Determine the (x, y) coordinate at the center of the cell enclosing the given text.  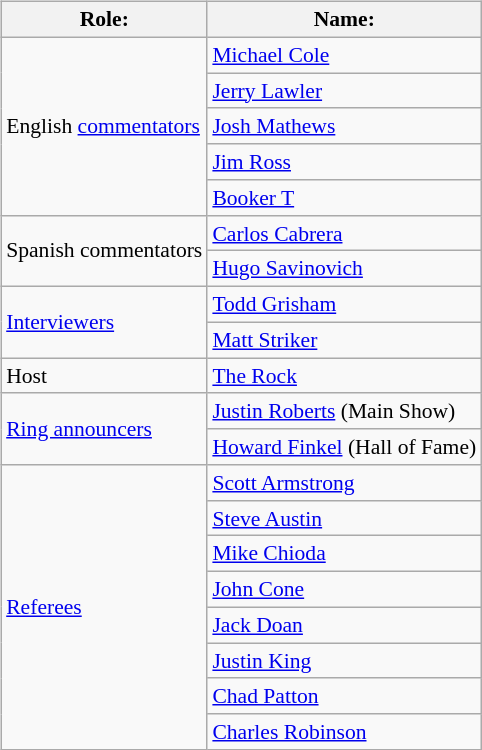
Jerry Lawler (344, 91)
Ring announcers (104, 428)
English commentators (104, 126)
Michael Cole (344, 55)
Steve Austin (344, 518)
Name: (344, 20)
Hugo Savinovich (344, 269)
Host (104, 376)
Interviewers (104, 322)
Charles Robinson (344, 732)
Role: (104, 20)
Matt Striker (344, 340)
Josh Mathews (344, 126)
Spanish commentators (104, 250)
The Rock (344, 376)
Carlos Cabrera (344, 233)
Scott Armstrong (344, 483)
Todd Grisham (344, 305)
Jim Ross (344, 162)
Justin Roberts (Main Show) (344, 411)
Justin King (344, 661)
Referees (104, 608)
Chad Patton (344, 696)
Jack Doan (344, 625)
John Cone (344, 590)
Howard Finkel (Hall of Fame) (344, 447)
Mike Chioda (344, 554)
Booker T (344, 198)
